Identify which cell holds the provided text, then report its [x, y] central coordinate. 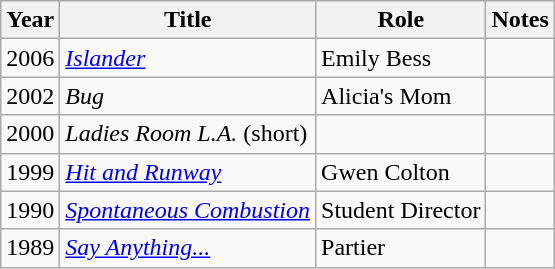
Title [188, 20]
Gwen Colton [401, 172]
Islander [188, 58]
Ladies Room L.A. (short) [188, 134]
Student Director [401, 210]
1999 [30, 172]
Notes [520, 20]
Spontaneous Combustion [188, 210]
Hit and Runway [188, 172]
2002 [30, 96]
Partier [401, 248]
Alicia's Mom [401, 96]
Role [401, 20]
Bug [188, 96]
Emily Bess [401, 58]
Year [30, 20]
2000 [30, 134]
Say Anything... [188, 248]
1989 [30, 248]
1990 [30, 210]
2006 [30, 58]
